Extract the [x, y] coordinate from the center of the cell holding the provided text.  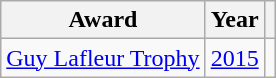
2015 [234, 58]
Guy Lafleur Trophy [103, 58]
Year [234, 20]
Award [103, 20]
